Detect which cell encompasses the target text, then output its [x, y] center coordinate. 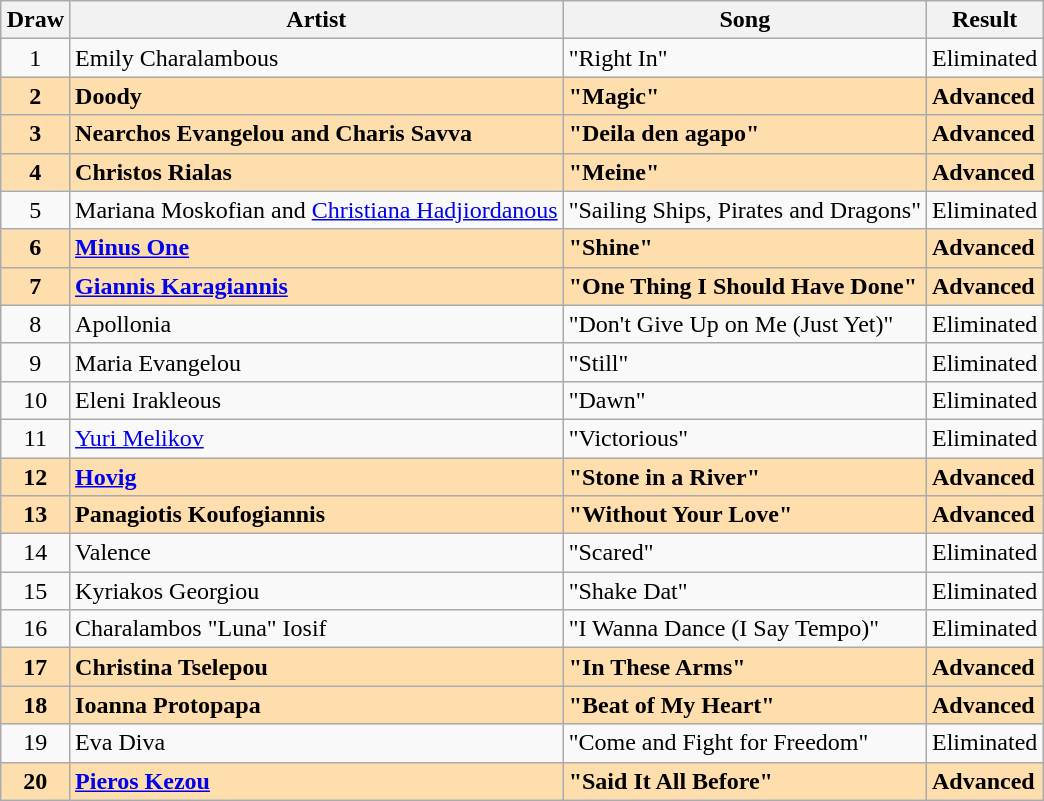
Hovig [317, 477]
"Sailing Ships, Pirates and Dragons" [744, 210]
"Without Your Love" [744, 515]
"Still" [744, 362]
"Meine" [744, 172]
15 [35, 591]
"I Wanna Dance (I Say Tempo)" [744, 629]
Eva Diva [317, 743]
"Scared" [744, 553]
Kyriakos Georgiou [317, 591]
Valence [317, 553]
Artist [317, 20]
8 [35, 324]
Giannis Karagiannis [317, 286]
Nearchos Evangelou and Charis Savva [317, 134]
Song [744, 20]
13 [35, 515]
1 [35, 58]
2 [35, 96]
7 [35, 286]
17 [35, 667]
Eleni Irakleous [317, 400]
"One Thing I Should Have Done" [744, 286]
18 [35, 705]
"Stone in a River" [744, 477]
"Dawn" [744, 400]
Panagiotis Koufogiannis [317, 515]
"Magic" [744, 96]
11 [35, 438]
4 [35, 172]
Maria Evangelou [317, 362]
19 [35, 743]
"Victorious" [744, 438]
"In These Arms" [744, 667]
Emily Charalambous [317, 58]
9 [35, 362]
"Shake Dat" [744, 591]
Draw [35, 20]
Ioanna Protopapa [317, 705]
Pieros Kezou [317, 781]
"Beat of My Heart" [744, 705]
Charalambos "Luna" Iosif [317, 629]
"Don't Give Up on Me (Just Yet)" [744, 324]
"Right In" [744, 58]
"Deila den agapo" [744, 134]
6 [35, 248]
Apollonia [317, 324]
3 [35, 134]
"Come and Fight for Freedom" [744, 743]
12 [35, 477]
Mariana Moskofian and Christiana Hadjiordanous [317, 210]
Yuri Melikov [317, 438]
Minus One [317, 248]
10 [35, 400]
20 [35, 781]
16 [35, 629]
Doody [317, 96]
Christina Tselepou [317, 667]
5 [35, 210]
14 [35, 553]
Result [984, 20]
"Shine" [744, 248]
Christos Rialas [317, 172]
"Said It All Before" [744, 781]
